Return (x, y) of the center of cell containing provided text 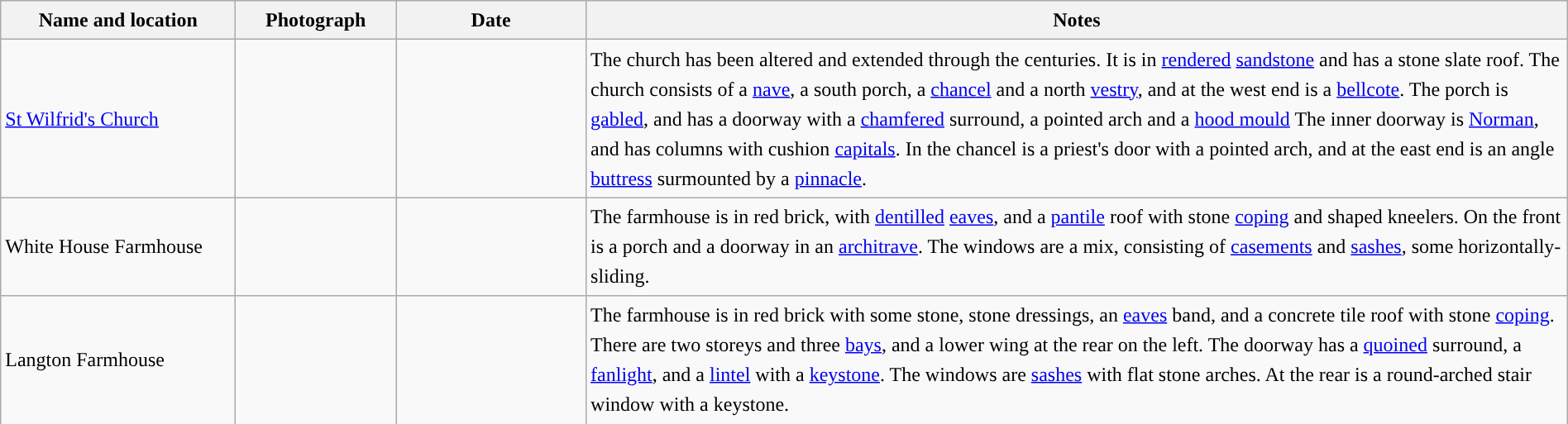
St Wilfrid's Church (118, 119)
Photograph (316, 20)
Notes (1077, 20)
White House Farmhouse (118, 246)
Langton Farmhouse (118, 360)
Date (491, 20)
Name and location (118, 20)
